For the text-containing cell, return its midpoint in [X, Y] coordinate format. 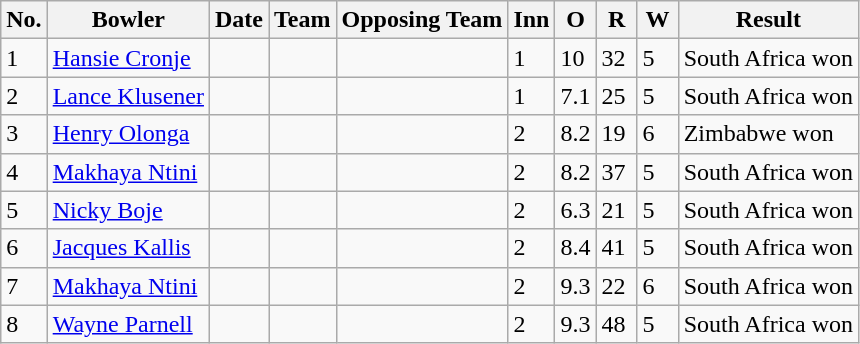
25 [616, 96]
Opposing Team [422, 20]
7.1 [576, 96]
Hansie Cronje [128, 58]
8 [24, 324]
48 [616, 324]
22 [616, 286]
3 [24, 134]
37 [616, 172]
O [576, 20]
Zimbabwe won [768, 134]
Henry Olonga [128, 134]
41 [616, 248]
Lance Klusener [128, 96]
Result [768, 20]
21 [616, 210]
10 [576, 58]
7 [24, 286]
Jacques Kallis [128, 248]
4 [24, 172]
19 [616, 134]
Team [303, 20]
No. [24, 20]
Bowler [128, 20]
W [658, 20]
Wayne Parnell [128, 324]
32 [616, 58]
Date [238, 20]
6.3 [576, 210]
Nicky Boje [128, 210]
Inn [532, 20]
8.4 [576, 248]
R [616, 20]
